Capture the cell that displays the provided text and extract its (x, y) central coordinate. 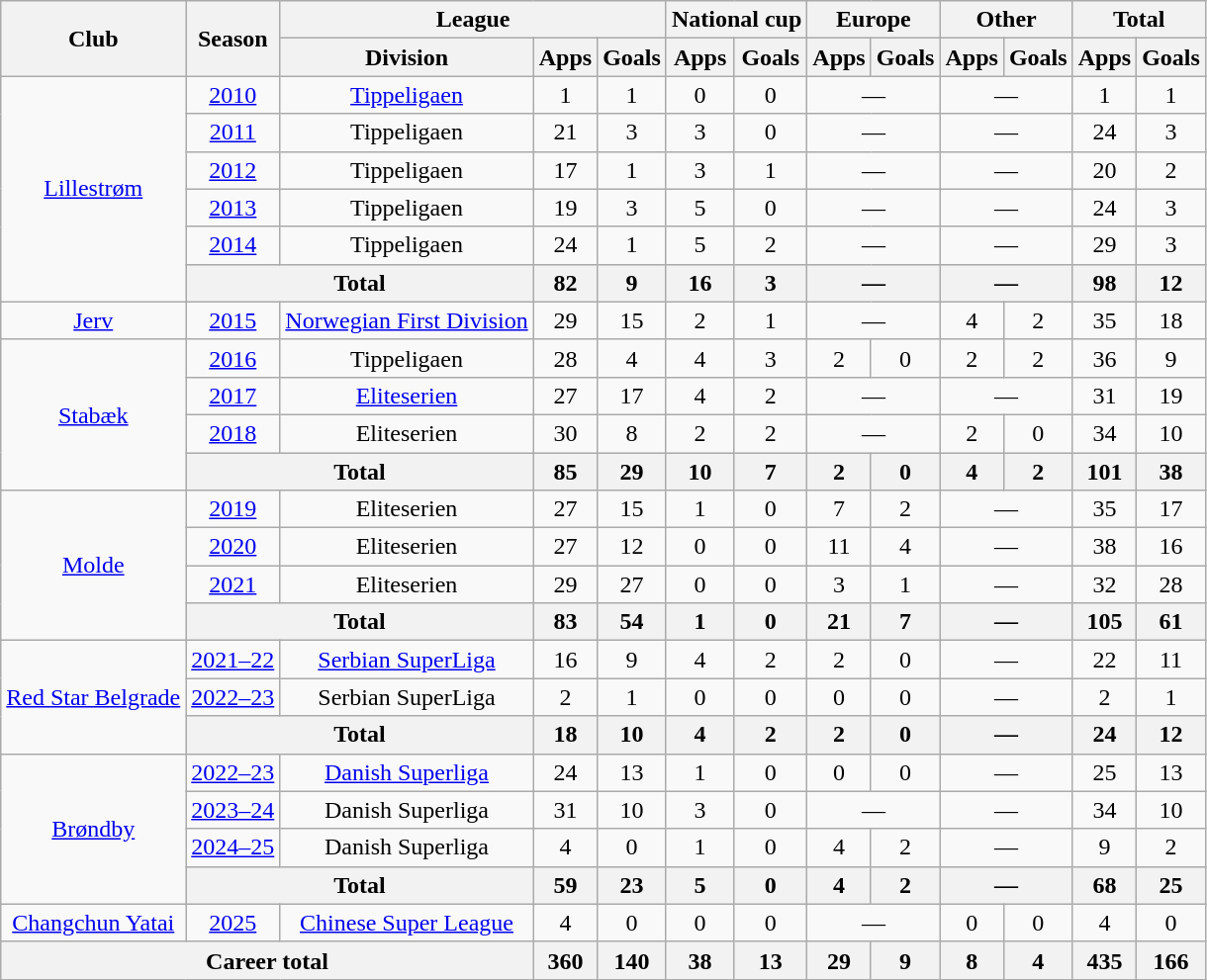
Other (1006, 20)
101 (1104, 472)
166 (1171, 960)
Lillestrøm (93, 189)
2011 (233, 133)
Norwegian First Division (407, 320)
54 (632, 622)
85 (565, 472)
2021–22 (233, 660)
435 (1104, 960)
Stabæk (93, 414)
59 (565, 885)
2015 (233, 320)
Division (407, 57)
Jerv (93, 320)
2023–24 (233, 810)
2024–25 (233, 847)
Chinese Super League (407, 923)
2016 (233, 358)
2010 (233, 95)
2013 (233, 208)
23 (632, 885)
2020 (233, 547)
83 (565, 622)
2017 (233, 396)
36 (1104, 358)
2021 (233, 584)
20 (1104, 170)
30 (565, 433)
32 (1104, 584)
2019 (233, 509)
League (473, 20)
22 (1104, 660)
Red Star Belgrade (93, 697)
Changchun Yatai (93, 923)
105 (1104, 622)
Molde (93, 566)
Brøndby (93, 829)
82 (565, 283)
2014 (233, 245)
2025 (233, 923)
68 (1104, 885)
61 (1171, 622)
2012 (233, 170)
Career total (267, 960)
2018 (233, 433)
140 (632, 960)
98 (1104, 283)
Club (93, 39)
360 (565, 960)
National cup (736, 20)
Europe (874, 20)
Season (233, 39)
